Identify which cell holds the provided text, then report its (x, y) central coordinate. 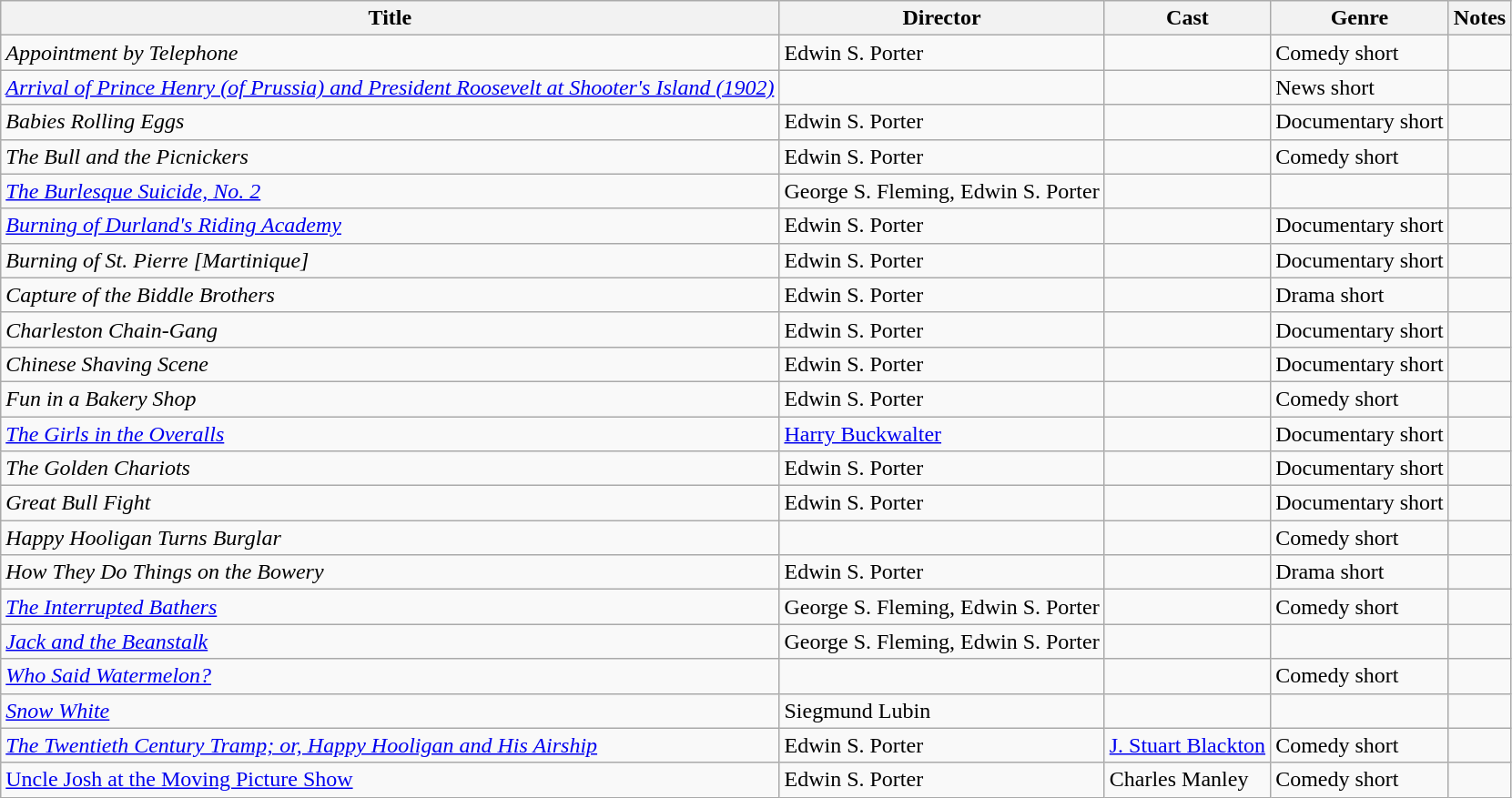
How They Do Things on the Bowery (390, 572)
Arrival of Prince Henry (of Prussia) and President Roosevelt at Shooter's Island (1902) (390, 87)
Chinese Shaving Scene (390, 364)
Title (390, 18)
The Bull and the Picnickers (390, 157)
The Golden Chariots (390, 469)
Jack and the Beanstalk (390, 641)
The Girls in the Overalls (390, 434)
Who Said Watermelon? (390, 676)
Harry Buckwalter (941, 434)
J. Stuart Blackton (1187, 745)
Babies Rolling Eggs (390, 122)
Director (941, 18)
Notes (1479, 18)
Happy Hooligan Turns Burglar (390, 538)
Snow White (390, 711)
Siegmund Lubin (941, 711)
Appointment by Telephone (390, 53)
News short (1360, 87)
Charleston Chain-Gang (390, 329)
Capture of the Biddle Brothers (390, 295)
Genre (1360, 18)
Charles Manley (1187, 780)
Fun in a Bakery Shop (390, 399)
Burning of Durland's Riding Academy (390, 226)
The Burlesque Suicide, No. 2 (390, 191)
Burning of St. Pierre [Martinique] (390, 260)
Great Bull Fight (390, 503)
The Twentieth Century Tramp; or, Happy Hooligan and His Airship (390, 745)
The Interrupted Bathers (390, 607)
Uncle Josh at the Moving Picture Show (390, 780)
Cast (1187, 18)
